Output the [X, Y] coordinate of the center of the cell containing the given text.  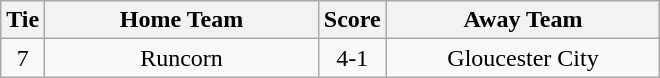
Tie [23, 20]
Away Team [523, 20]
Home Team [182, 20]
Runcorn [182, 58]
4-1 [352, 58]
Score [352, 20]
7 [23, 58]
Gloucester City [523, 58]
